Capture the cell that displays the provided text and extract its (x, y) central coordinate. 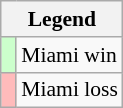
Miami loss (70, 90)
Miami win (70, 55)
Legend (62, 19)
